Find where the given text appears and provide that cell's center as [x, y] coordinate. 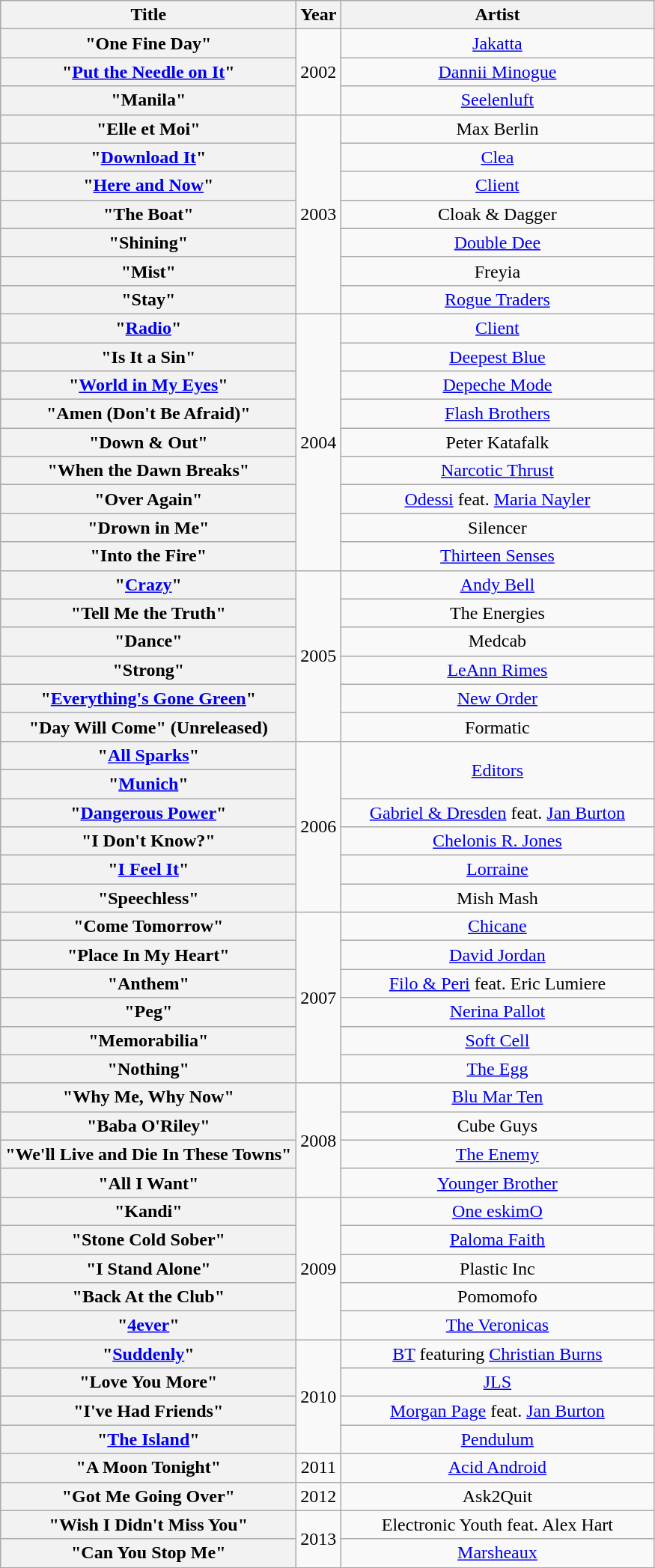
Artist [497, 15]
"Munich" [148, 784]
"Dangerous Power" [148, 812]
"A Moon Tonight" [148, 1468]
2002 [319, 72]
Gabriel & Dresden feat. Jan Burton [497, 812]
"All I Want" [148, 1183]
Mish Mash [497, 898]
The Egg [497, 1069]
The Energies [497, 613]
"Love You More" [148, 1382]
"Suddenly" [148, 1354]
Flash Brothers [497, 414]
"Tell Me the Truth" [148, 613]
Narcotic Thrust [497, 471]
"Kandi" [148, 1211]
2009 [319, 1268]
Pendulum [497, 1439]
Double Dee [497, 242]
2007 [319, 998]
Younger Brother [497, 1183]
"Mist" [148, 271]
Ask2Quit [497, 1496]
Deepest Blue [497, 357]
Chicane [497, 927]
Silencer [497, 528]
2003 [319, 214]
New Order [497, 698]
"Stay" [148, 299]
"Down & Out" [148, 442]
"Anthem" [148, 983]
Dannii Minogue [497, 72]
Title [148, 15]
2006 [319, 826]
Freyia [497, 271]
"I Feel It" [148, 870]
Lorraine [497, 870]
"Got Me Going Over" [148, 1496]
Paloma Faith [497, 1239]
Rogue Traders [497, 299]
"World in My Eyes" [148, 385]
LeAnn Rimes [497, 670]
"All Sparks" [148, 755]
Morgan Page feat. Jan Burton [497, 1411]
"We'll Live and Die In These Towns" [148, 1154]
Peter Katafalk [497, 442]
"Come Tomorrow" [148, 927]
Soft Cell [497, 1040]
Cube Guys [497, 1126]
Plastic Inc [497, 1269]
"The Island" [148, 1439]
Formatic [497, 727]
The Enemy [497, 1154]
Cloak & Dagger [497, 214]
"Put the Needle on It" [148, 72]
"Peg" [148, 1012]
"Nothing" [148, 1069]
"Why Me, Why Now" [148, 1097]
2013 [319, 1539]
Jakatta [497, 43]
"Radio" [148, 328]
Blu Mar Ten [497, 1097]
"I Don't Know?" [148, 841]
"Here and Now" [148, 186]
Medcab [497, 641]
Acid Android [497, 1468]
David Jordan [497, 955]
"One Fine Day" [148, 43]
Andy Bell [497, 585]
"When the Dawn Breaks" [148, 471]
"Elle et Moi" [148, 129]
2005 [319, 656]
One eskimO [497, 1211]
"Strong" [148, 670]
"Place In My Heart" [148, 955]
"Dance" [148, 641]
Marsheaux [497, 1553]
"Wish I Didn't Miss You" [148, 1525]
"Amen (Don't Be Afraid)" [148, 414]
2011 [319, 1468]
Electronic Youth feat. Alex Hart [497, 1525]
2004 [319, 442]
"Download It" [148, 157]
"4ever" [148, 1326]
2012 [319, 1496]
"Stone Cold Sober" [148, 1239]
Clea [497, 157]
Chelonis R. Jones [497, 841]
Max Berlin [497, 129]
Nerina Pallot [497, 1012]
"Shining" [148, 242]
BT featuring Christian Burns [497, 1354]
"Is It a Sin" [148, 357]
Thirteen Senses [497, 556]
Filo & Peri feat. Eric Lumiere [497, 983]
"I Stand Alone" [148, 1269]
"I've Had Friends" [148, 1411]
"Memorabilia" [148, 1040]
2008 [319, 1140]
"Into the Fire" [148, 556]
Pomomofo [497, 1297]
"Speechless" [148, 898]
"Back At the Club" [148, 1297]
"The Boat" [148, 214]
Depeche Mode [497, 385]
"Everything's Gone Green" [148, 698]
JLS [497, 1382]
2010 [319, 1397]
Odessi feat. Maria Nayler [497, 499]
"Crazy" [148, 585]
Year [319, 15]
"Can You Stop Me" [148, 1553]
"Baba O'Riley" [148, 1126]
"Day Will Come" (Unreleased) [148, 727]
Seelenluft [497, 100]
Editors [497, 769]
"Manila" [148, 100]
"Drown in Me" [148, 528]
"Over Again" [148, 499]
The Veronicas [497, 1326]
